Determine the (x, y) coordinate at the center of the cell enclosing the given text.  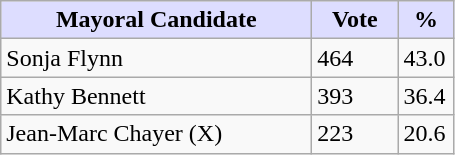
Kathy Bennett (156, 96)
20.6 (426, 134)
43.0 (426, 58)
393 (355, 96)
223 (355, 134)
464 (355, 58)
Vote (355, 20)
36.4 (426, 96)
Sonja Flynn (156, 58)
Jean-Marc Chayer (X) (156, 134)
Mayoral Candidate (156, 20)
% (426, 20)
